Scan for the cell matching the given text and deliver its [x, y] coordinate at center. 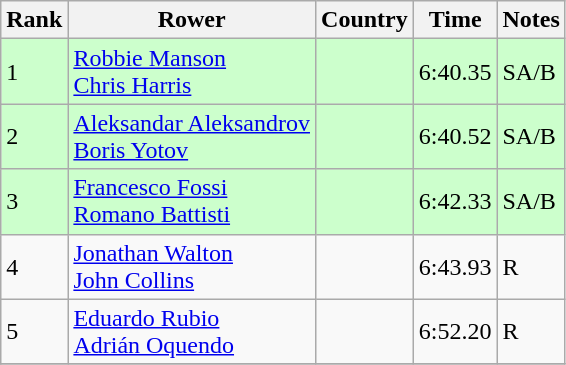
Jonathan WaltonJohn Collins [192, 266]
Rank [34, 20]
3 [34, 202]
Aleksandar AleksandrovBoris Yotov [192, 136]
Notes [531, 20]
6:52.20 [455, 332]
1 [34, 72]
Robbie MansonChris Harris [192, 72]
6:40.35 [455, 72]
6:40.52 [455, 136]
Rower [192, 20]
6:42.33 [455, 202]
Eduardo RubioAdrián Oquendo [192, 332]
5 [34, 332]
4 [34, 266]
6:43.93 [455, 266]
Francesco FossiRomano Battisti [192, 202]
Time [455, 20]
Country [365, 20]
2 [34, 136]
